Determine the (x, y) coordinate at the center of the cell enclosing the given text.  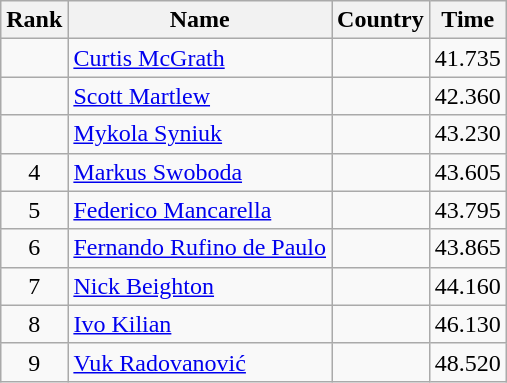
9 (34, 362)
43.230 (468, 134)
43.865 (468, 248)
7 (34, 286)
42.360 (468, 96)
5 (34, 210)
Nick Beighton (200, 286)
Country (381, 20)
Ivo Kilian (200, 324)
43.605 (468, 172)
44.160 (468, 286)
Rank (34, 20)
46.130 (468, 324)
41.735 (468, 58)
Scott Martlew (200, 96)
48.520 (468, 362)
Mykola Syniuk (200, 134)
6 (34, 248)
Name (200, 20)
Fernando Rufino de Paulo (200, 248)
Time (468, 20)
8 (34, 324)
Markus Swoboda (200, 172)
Curtis McGrath (200, 58)
4 (34, 172)
Vuk Radovanović (200, 362)
43.795 (468, 210)
Federico Mancarella (200, 210)
